Output the (x, y) coordinate of the center of the cell containing the given text.  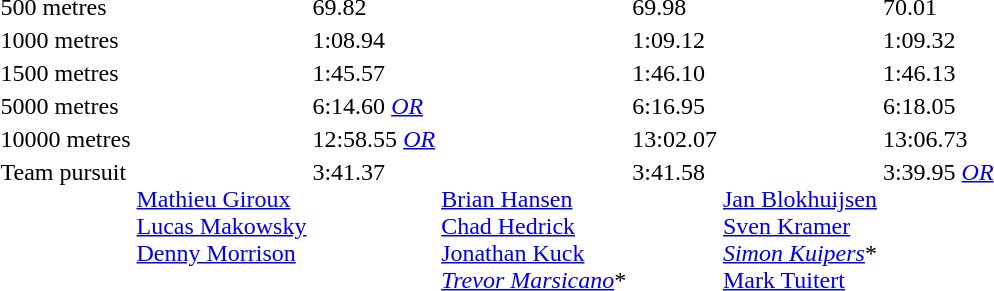
1:45.57 (374, 73)
13:02.07 (675, 139)
1:08.94 (374, 40)
1:09.12 (675, 40)
6:16.95 (675, 106)
6:14.60 OR (374, 106)
12:58.55 OR (374, 139)
1:46.10 (675, 73)
